Identify which cell holds the provided text, then report its [x, y] central coordinate. 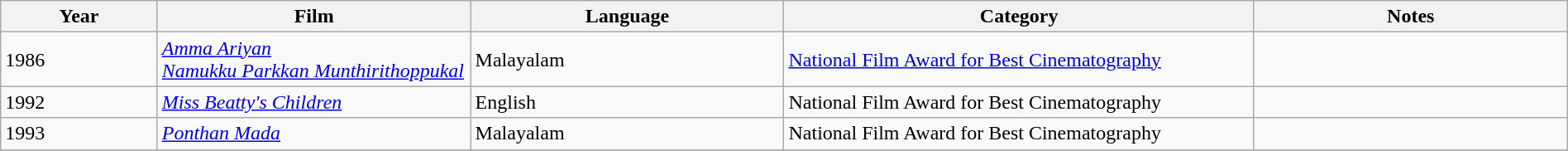
Category [1019, 17]
Year [79, 17]
Amma AriyanNamukku Parkkan Munthirithoppukal [314, 60]
English [627, 102]
Language [627, 17]
1993 [79, 134]
1986 [79, 60]
Notes [1411, 17]
Ponthan Mada [314, 134]
1992 [79, 102]
Film [314, 17]
Miss Beatty's Children [314, 102]
